Capture the cell that displays the provided text and extract its [X, Y] central coordinate. 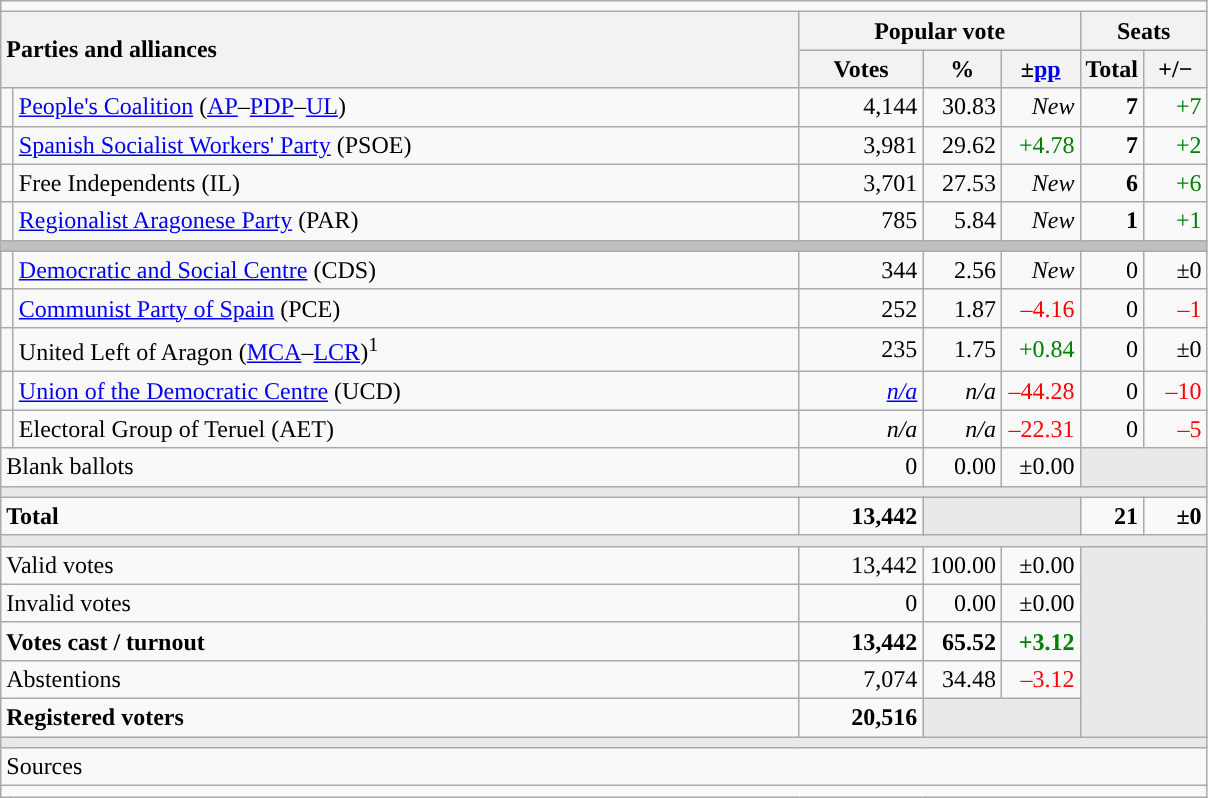
Union of the Democratic Centre (UCD) [406, 391]
Spanish Socialist Workers' Party (PSOE) [406, 145]
±pp [1040, 69]
–10 [1176, 391]
29.62 [962, 145]
+4.78 [1040, 145]
–5 [1176, 429]
Sources [604, 767]
Registered voters [400, 718]
–1 [1176, 308]
1.75 [962, 350]
+3.12 [1040, 641]
People's Coalition (AP–PDP–UL) [406, 107]
+/− [1176, 69]
6 [1112, 183]
–44.28 [1040, 391]
3,981 [861, 145]
Valid votes [400, 565]
Regionalist Aragonese Party (PAR) [406, 221]
% [962, 69]
–4.16 [1040, 308]
Popular vote [940, 31]
Parties and alliances [400, 50]
Votes cast / turnout [400, 641]
Abstentions [400, 679]
65.52 [962, 641]
235 [861, 350]
5.84 [962, 221]
30.83 [962, 107]
2.56 [962, 270]
Invalid votes [400, 603]
United Left of Aragon (MCA–LCR)1 [406, 350]
Communist Party of Spain (PCE) [406, 308]
100.00 [962, 565]
+7 [1176, 107]
Votes [861, 69]
+6 [1176, 183]
+1 [1176, 221]
21 [1112, 516]
344 [861, 270]
27.53 [962, 183]
+2 [1176, 145]
252 [861, 308]
1 [1112, 221]
Blank ballots [400, 467]
7,074 [861, 679]
785 [861, 221]
3,701 [861, 183]
4,144 [861, 107]
+0.84 [1040, 350]
–3.12 [1040, 679]
–22.31 [1040, 429]
Electoral Group of Teruel (AET) [406, 429]
Seats [1144, 31]
20,516 [861, 718]
34.48 [962, 679]
Free Independents (IL) [406, 183]
1.87 [962, 308]
Democratic and Social Centre (CDS) [406, 270]
